Return [x, y] of the center of cell containing provided text 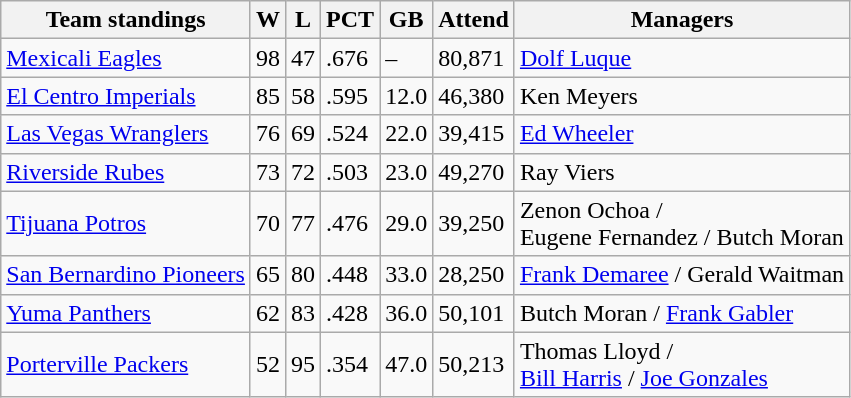
.676 [350, 58]
Dolf Luque [682, 58]
39,415 [474, 134]
77 [302, 224]
Frank Demaree / Gerald Waitman [682, 275]
69 [302, 134]
72 [302, 172]
El Centro Imperials [126, 96]
Mexicali Eagles [126, 58]
80,871 [474, 58]
28,250 [474, 275]
70 [268, 224]
Ed Wheeler [682, 134]
Las Vegas Wranglers [126, 134]
San Bernardino Pioneers [126, 275]
.595 [350, 96]
39,250 [474, 224]
62 [268, 313]
95 [302, 364]
.524 [350, 134]
73 [268, 172]
12.0 [406, 96]
Attend [474, 20]
PCT [350, 20]
76 [268, 134]
50,101 [474, 313]
Zenon Ochoa /Eugene Fernandez / Butch Moran [682, 224]
– [406, 58]
98 [268, 58]
80 [302, 275]
50,213 [474, 364]
Yuma Panthers [126, 313]
85 [268, 96]
.428 [350, 313]
.448 [350, 275]
.476 [350, 224]
46,380 [474, 96]
Ray Viers [682, 172]
Butch Moran / Frank Gabler [682, 313]
49,270 [474, 172]
Team standings [126, 20]
W [268, 20]
22.0 [406, 134]
33.0 [406, 275]
Managers [682, 20]
58 [302, 96]
GB [406, 20]
47 [302, 58]
29.0 [406, 224]
Tijuana Potros [126, 224]
Riverside Rubes [126, 172]
Ken Meyers [682, 96]
36.0 [406, 313]
.354 [350, 364]
Porterville Packers [126, 364]
23.0 [406, 172]
Thomas Lloyd / Bill Harris / Joe Gonzales [682, 364]
65 [268, 275]
L [302, 20]
83 [302, 313]
52 [268, 364]
.503 [350, 172]
47.0 [406, 364]
